From the cell containing the given text, extract its center point as [X, Y] coordinate. 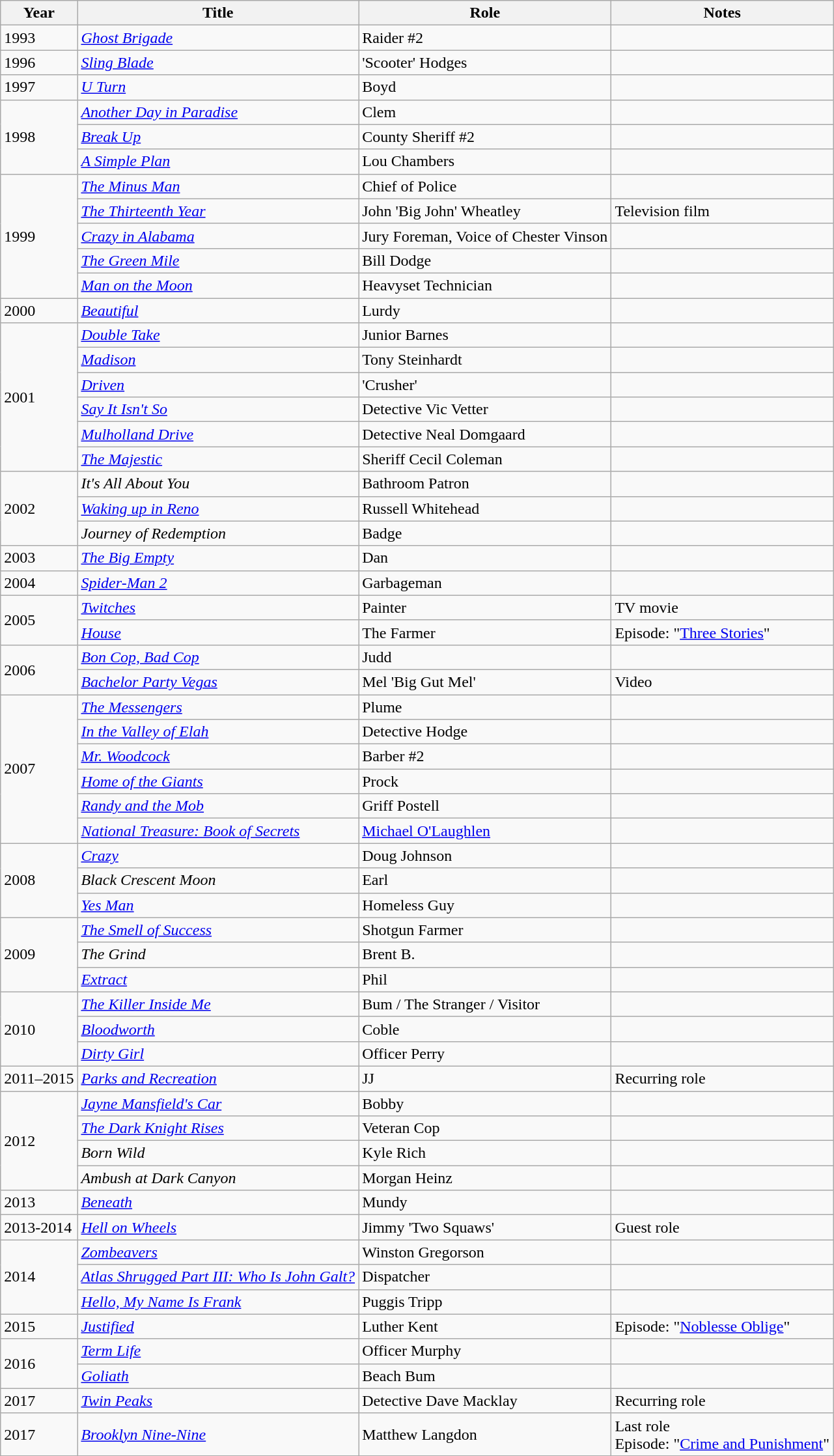
Bloodworth [218, 1029]
Madison [218, 360]
Earl [485, 880]
Russell Whitehead [485, 509]
Journey of Redemption [218, 533]
Home of the Giants [218, 781]
Video [723, 682]
JJ [485, 1078]
Ambush at Dark Canyon [218, 1178]
The Killer Inside Me [218, 1004]
Hello, My Name Is Frank [218, 1302]
Title [218, 13]
'Crusher' [485, 385]
2000 [39, 311]
Break Up [218, 137]
Extract [218, 979]
Detective Dave Macklay [485, 1401]
Officer Murphy [485, 1351]
Garbageman [485, 583]
Lou Chambers [485, 161]
Chief of Police [485, 186]
2003 [39, 558]
Bobby [485, 1104]
Bon Cop, Bad Cop [218, 657]
Morgan Heinz [485, 1178]
Brent B. [485, 955]
Randy and the Mob [218, 806]
The Smell of Success [218, 930]
Sheriff Cecil Coleman [485, 459]
Atlas Shrugged Part III: Who Is John Galt? [218, 1277]
Matthew Langdon [485, 1434]
Ghost Brigade [218, 38]
Episode: "Three Stories" [723, 632]
Bachelor Party Vegas [218, 682]
Driven [218, 385]
Born Wild [218, 1153]
TV movie [723, 608]
Bill Dodge [485, 260]
1996 [39, 63]
Mel 'Big Gut Mel' [485, 682]
Clem [485, 112]
Prock [485, 781]
2007 [39, 768]
Homeless Guy [485, 905]
The Messengers [218, 707]
U Turn [218, 87]
The Farmer [485, 632]
Twitches [218, 608]
Jayne Mansfield's Car [218, 1104]
1993 [39, 38]
Mr. Woodcock [218, 757]
The Thirteenth Year [218, 211]
Bathroom Patron [485, 484]
Detective Neal Domgaard [485, 434]
2005 [39, 620]
1997 [39, 87]
Lurdy [485, 311]
The Grind [218, 955]
2015 [39, 1326]
Goliath [218, 1376]
Year [39, 13]
Painter [485, 608]
2013-2014 [39, 1227]
Michael O'Laughlen [485, 831]
2014 [39, 1277]
Beach Bum [485, 1376]
Puggis Tripp [485, 1302]
Spider-Man 2 [218, 583]
Shotgun Farmer [485, 930]
It's All About You [218, 484]
2012 [39, 1141]
Bum / The Stranger / Visitor [485, 1004]
The Big Empty [218, 558]
2009 [39, 955]
Yes Man [218, 905]
National Treasure: Book of Secrets [218, 831]
Doug Johnson [485, 856]
Role [485, 13]
Mundy [485, 1203]
Officer Perry [485, 1054]
Brooklyn Nine-Nine [218, 1434]
2008 [39, 880]
Say It Isn't So [218, 410]
Boyd [485, 87]
Beneath [218, 1203]
Crazy [218, 856]
Jimmy 'Two Squaws' [485, 1227]
Beautiful [218, 311]
Detective Vic Vetter [485, 410]
In the Valley of Elah [218, 732]
A Simple Plan [218, 161]
Luther Kent [485, 1326]
Zombeavers [218, 1252]
John 'Big John' Wheatley [485, 211]
Coble [485, 1029]
2006 [39, 669]
Man on the Moon [218, 285]
Griff Postell [485, 806]
Sling Blade [218, 63]
Veteran Cop [485, 1128]
Kyle Rich [485, 1153]
Justified [218, 1326]
The Green Mile [218, 260]
2011–2015 [39, 1078]
Barber #2 [485, 757]
Episode: "Noblesse Oblige" [723, 1326]
Twin Peaks [218, 1401]
2001 [39, 397]
Junior Barnes [485, 335]
Detective Hodge [485, 732]
'Scooter' Hodges [485, 63]
1998 [39, 137]
Phil [485, 979]
Guest role [723, 1227]
Judd [485, 657]
Jury Foreman, Voice of Chester Vinson [485, 236]
2010 [39, 1029]
The Minus Man [218, 186]
Hell on Wheels [218, 1227]
Winston Gregorson [485, 1252]
Term Life [218, 1351]
Crazy in Alabama [218, 236]
2013 [39, 1203]
Dispatcher [485, 1277]
Television film [723, 211]
Waking up in Reno [218, 509]
Raider #2 [485, 38]
House [218, 632]
Last role Episode: "Crime and Punishment" [723, 1434]
Black Crescent Moon [218, 880]
Tony Steinhardt [485, 360]
Heavyset Technician [485, 285]
The Majestic [218, 459]
Badge [485, 533]
2016 [39, 1364]
County Sheriff #2 [485, 137]
Dirty Girl [218, 1054]
Parks and Recreation [218, 1078]
Notes [723, 13]
1999 [39, 236]
Double Take [218, 335]
2004 [39, 583]
2002 [39, 509]
Dan [485, 558]
Plume [485, 707]
The Dark Knight Rises [218, 1128]
Another Day in Paradise [218, 112]
Mulholland Drive [218, 434]
